Return the (x, y) coordinate for the center point of the cell that contains the specified text.  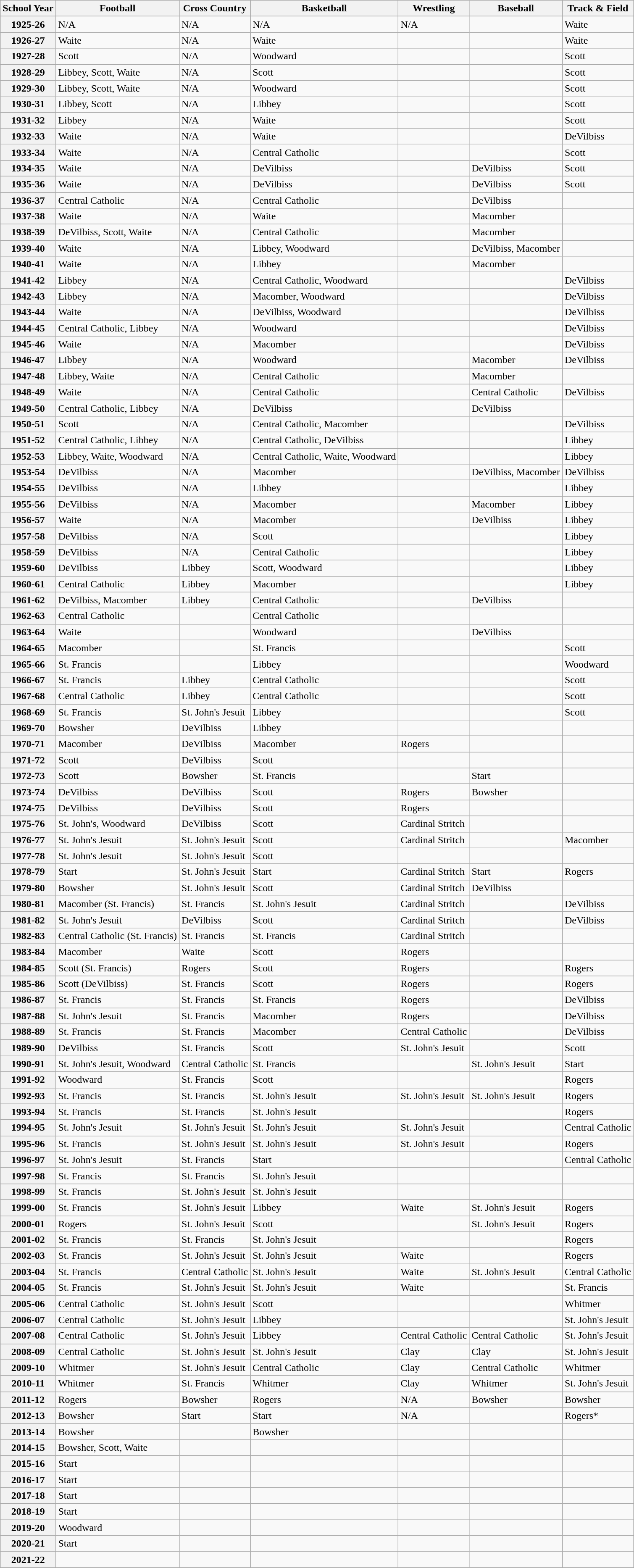
1970-71 (28, 744)
Central Catholic, Woodward (324, 280)
1961-62 (28, 600)
2018-19 (28, 1512)
2011-12 (28, 1400)
Bowsher, Scott, Waite (118, 1447)
2013-14 (28, 1431)
Wrestling (434, 8)
1957-58 (28, 536)
Libbey, Scott (118, 104)
1930-31 (28, 104)
1939-40 (28, 248)
Rogers* (597, 1415)
1999-00 (28, 1208)
1977-78 (28, 856)
1944-45 (28, 328)
1993-94 (28, 1112)
1951-52 (28, 440)
1934-35 (28, 168)
1975-76 (28, 824)
School Year (28, 8)
1987-88 (28, 1016)
2007-08 (28, 1336)
Libbey, Waite (118, 376)
Cross Country (215, 8)
1960-61 (28, 584)
2016-17 (28, 1479)
1986-87 (28, 1000)
Baseball (516, 8)
Scott, Woodward (324, 568)
1953-54 (28, 472)
St. John's Jesuit, Woodward (118, 1064)
1997-98 (28, 1176)
1965-66 (28, 664)
1931-32 (28, 120)
1998-99 (28, 1192)
1933-34 (28, 152)
2010-11 (28, 1384)
1969-70 (28, 728)
2004-05 (28, 1288)
1991-92 (28, 1080)
1982-83 (28, 936)
2014-15 (28, 1447)
1942-43 (28, 296)
1947-48 (28, 376)
1989-90 (28, 1048)
1945-46 (28, 344)
1929-30 (28, 88)
2015-16 (28, 1463)
1958-59 (28, 552)
1938-39 (28, 232)
1973-74 (28, 792)
2009-10 (28, 1368)
1984-85 (28, 968)
St. John's, Woodward (118, 824)
1936-37 (28, 200)
1948-49 (28, 392)
1994-95 (28, 1128)
Macomber, Woodward (324, 296)
1979-80 (28, 888)
1943-44 (28, 312)
Macomber (St. Francis) (118, 904)
Track & Field (597, 8)
DeVilbiss, Woodward (324, 312)
1937-38 (28, 216)
1949-50 (28, 408)
1996-97 (28, 1160)
1928-29 (28, 72)
Central Catholic, DeVilbiss (324, 440)
2021-22 (28, 1560)
1966-67 (28, 680)
1967-68 (28, 696)
1959-60 (28, 568)
2017-18 (28, 1496)
1926-27 (28, 40)
Basketball (324, 8)
Scott (St. Francis) (118, 968)
1925-26 (28, 24)
1964-65 (28, 648)
Libbey, Woodward (324, 248)
1935-36 (28, 184)
1971-72 (28, 760)
1995-96 (28, 1144)
1963-64 (28, 632)
2001-02 (28, 1240)
1972-73 (28, 776)
Central Catholic, Waite, Woodward (324, 456)
Libbey, Waite, Woodward (118, 456)
1946-47 (28, 360)
2003-04 (28, 1272)
1976-77 (28, 840)
Central Catholic (St. Francis) (118, 936)
1985-86 (28, 984)
Central Catholic, Macomber (324, 424)
1974-75 (28, 808)
1927-28 (28, 56)
1962-63 (28, 616)
1992-93 (28, 1096)
2005-06 (28, 1304)
1968-69 (28, 712)
1988-89 (28, 1032)
2002-03 (28, 1256)
1983-84 (28, 952)
1932-33 (28, 136)
1956-57 (28, 520)
2006-07 (28, 1320)
2012-13 (28, 1415)
2020-21 (28, 1544)
1952-53 (28, 456)
1990-91 (28, 1064)
Scott (DeVilbiss) (118, 984)
1955-56 (28, 504)
1954-55 (28, 488)
1940-41 (28, 264)
1980-81 (28, 904)
Football (118, 8)
1941-42 (28, 280)
DeVilbiss, Scott, Waite (118, 232)
2019-20 (28, 1528)
1981-82 (28, 920)
1950-51 (28, 424)
2008-09 (28, 1352)
1978-79 (28, 872)
2000-01 (28, 1224)
